Output the (X, Y) coordinate of the center of the cell containing the given text.  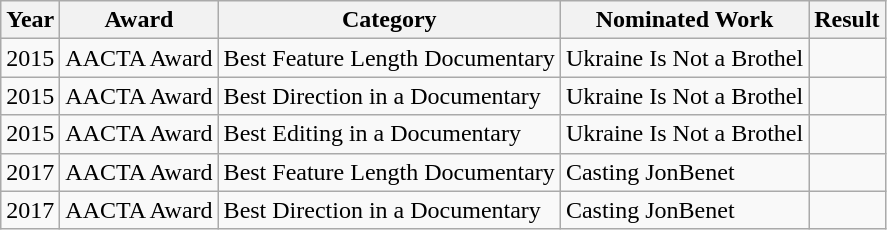
Result (847, 20)
Best Editing in a Documentary (389, 134)
Award (139, 20)
Nominated Work (684, 20)
Year (30, 20)
Category (389, 20)
